Detect which cell encompasses the target text, then output its [x, y] center coordinate. 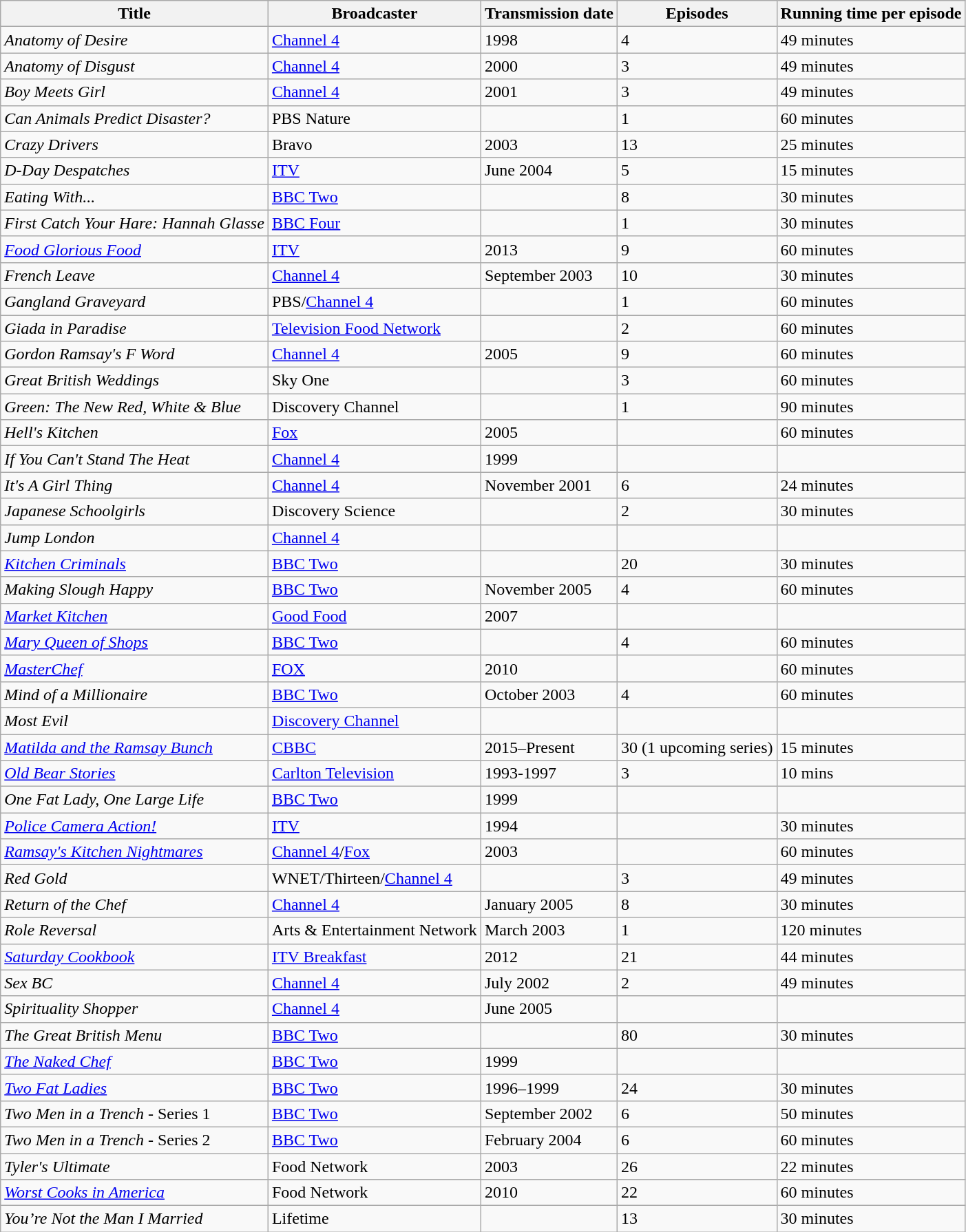
Jump London [135, 538]
30 (1 upcoming series) [697, 747]
1994 [549, 826]
Anatomy of Disgust [135, 66]
Old Bear Stories [135, 774]
Market Kitchen [135, 616]
July 2002 [549, 983]
September 2003 [549, 275]
Sky One [375, 381]
September 2002 [549, 1114]
2001 [549, 92]
Police Camera Action! [135, 826]
Running time per episode [871, 14]
Kitchen Criminals [135, 564]
Title [135, 14]
Great British Weddings [135, 381]
Two Men in a Trench - Series 1 [135, 1114]
Gangland Graveyard [135, 301]
PBS/Channel 4 [375, 301]
Tyler's Ultimate [135, 1167]
Giada in Paradise [135, 328]
24 [697, 1087]
120 minutes [871, 931]
February 2004 [549, 1140]
2012 [549, 957]
June 2004 [549, 171]
Ramsay's Kitchen Nightmares [135, 852]
1998 [549, 40]
Return of the Chef [135, 904]
The Great British Menu [135, 1035]
Transmission date [549, 14]
1993-1997 [549, 774]
FOX [375, 668]
Matilda and the Ramsay Bunch [135, 747]
10 mins [871, 774]
If You Can't Stand The Heat [135, 459]
CBBC [375, 747]
10 [697, 275]
2013 [549, 249]
First Catch Your Hare: Hannah Glasse [135, 223]
BBC Four [375, 223]
March 2003 [549, 931]
It's A Girl Thing [135, 485]
D-Day Despatches [135, 171]
Spirituality Shopper [135, 1009]
Discovery Science [375, 511]
Hell's Kitchen [135, 433]
WNET/Thirteen/Channel 4 [375, 878]
Crazy Drivers [135, 145]
Television Food Network [375, 328]
50 minutes [871, 1114]
80 [697, 1035]
Lifetime [375, 1219]
Fox [375, 433]
Bravo [375, 145]
Role Reversal [135, 931]
MasterChef [135, 668]
44 minutes [871, 957]
November 2005 [549, 590]
Eating With... [135, 197]
90 minutes [871, 407]
2015–Present [549, 747]
Anatomy of Desire [135, 40]
5 [697, 171]
One Fat Lady, One Large Life [135, 800]
Episodes [697, 14]
January 2005 [549, 904]
June 2005 [549, 1009]
Saturday Cookbook [135, 957]
October 2003 [549, 694]
You’re Not the Man I Married [135, 1219]
Carlton Television [375, 774]
2000 [549, 66]
Sex BC [135, 983]
Gordon Ramsay's F Word [135, 354]
1996–1999 [549, 1087]
Good Food [375, 616]
20 [697, 564]
Food Glorious Food [135, 249]
Can Animals Predict Disaster? [135, 118]
24 minutes [871, 485]
Two Men in a Trench - Series 2 [135, 1140]
ITV Breakfast [375, 957]
Mind of a Millionaire [135, 694]
Channel 4/Fox [375, 852]
Green: The New Red, White & Blue [135, 407]
Arts & Entertainment Network [375, 931]
Red Gold [135, 878]
26 [697, 1167]
November 2001 [549, 485]
Japanese Schoolgirls [135, 511]
22 [697, 1193]
2007 [549, 616]
Two Fat Ladies [135, 1087]
PBS Nature [375, 118]
The Naked Chef [135, 1061]
25 minutes [871, 145]
French Leave [135, 275]
22 minutes [871, 1167]
Most Evil [135, 721]
Broadcaster [375, 14]
Making Slough Happy [135, 590]
Worst Cooks in America [135, 1193]
Mary Queen of Shops [135, 642]
Boy Meets Girl [135, 92]
21 [697, 957]
